Locate the cell with the specified text and output its [X, Y] center coordinate. 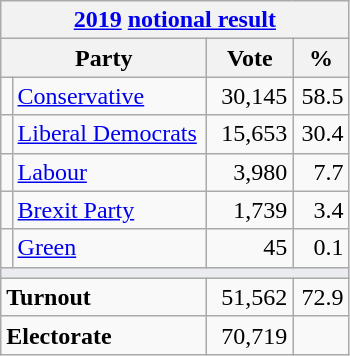
3.4 [321, 210]
30.4 [321, 134]
30,145 [250, 96]
Labour [110, 172]
% [321, 58]
Green [110, 248]
Liberal Democrats [110, 134]
45 [250, 248]
Party [104, 58]
70,719 [250, 335]
7.7 [321, 172]
51,562 [250, 297]
Electorate [104, 335]
1,739 [250, 210]
Vote [250, 58]
3,980 [250, 172]
Turnout [104, 297]
0.1 [321, 248]
15,653 [250, 134]
58.5 [321, 96]
Brexit Party [110, 210]
72.9 [321, 297]
Conservative [110, 96]
2019 notional result [175, 20]
